Detect which cell encompasses the target text, then output its (X, Y) center coordinate. 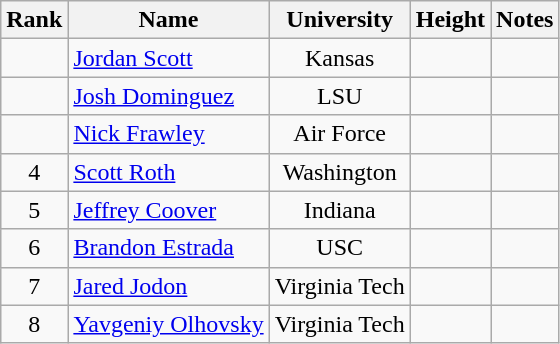
Washington (340, 172)
USC (340, 248)
Josh Dominguez (168, 96)
Rank (34, 20)
University (340, 20)
5 (34, 210)
Yavgeniy Olhovsky (168, 324)
8 (34, 324)
7 (34, 286)
Name (168, 20)
Air Force (340, 134)
4 (34, 172)
Kansas (340, 58)
Jeffrey Coover (168, 210)
Notes (525, 20)
Jared Jodon (168, 286)
Brandon Estrada (168, 248)
Scott Roth (168, 172)
Indiana (340, 210)
LSU (340, 96)
Jordan Scott (168, 58)
Nick Frawley (168, 134)
Height (450, 20)
6 (34, 248)
